Scan for the cell matching the given text and deliver its (x, y) coordinate at center. 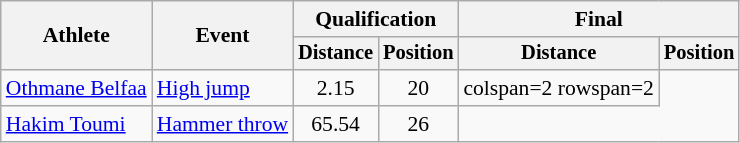
colspan=2 rowspan=2 (558, 88)
Final (598, 19)
High jump (222, 88)
Event (222, 36)
Hammer throw (222, 124)
Hakim Toumi (76, 124)
26 (418, 124)
20 (418, 88)
Athlete (76, 36)
65.54 (336, 124)
2.15 (336, 88)
Othmane Belfaa (76, 88)
Qualification (376, 19)
